Find where the given text appears and provide that cell's center as (X, Y) coordinate. 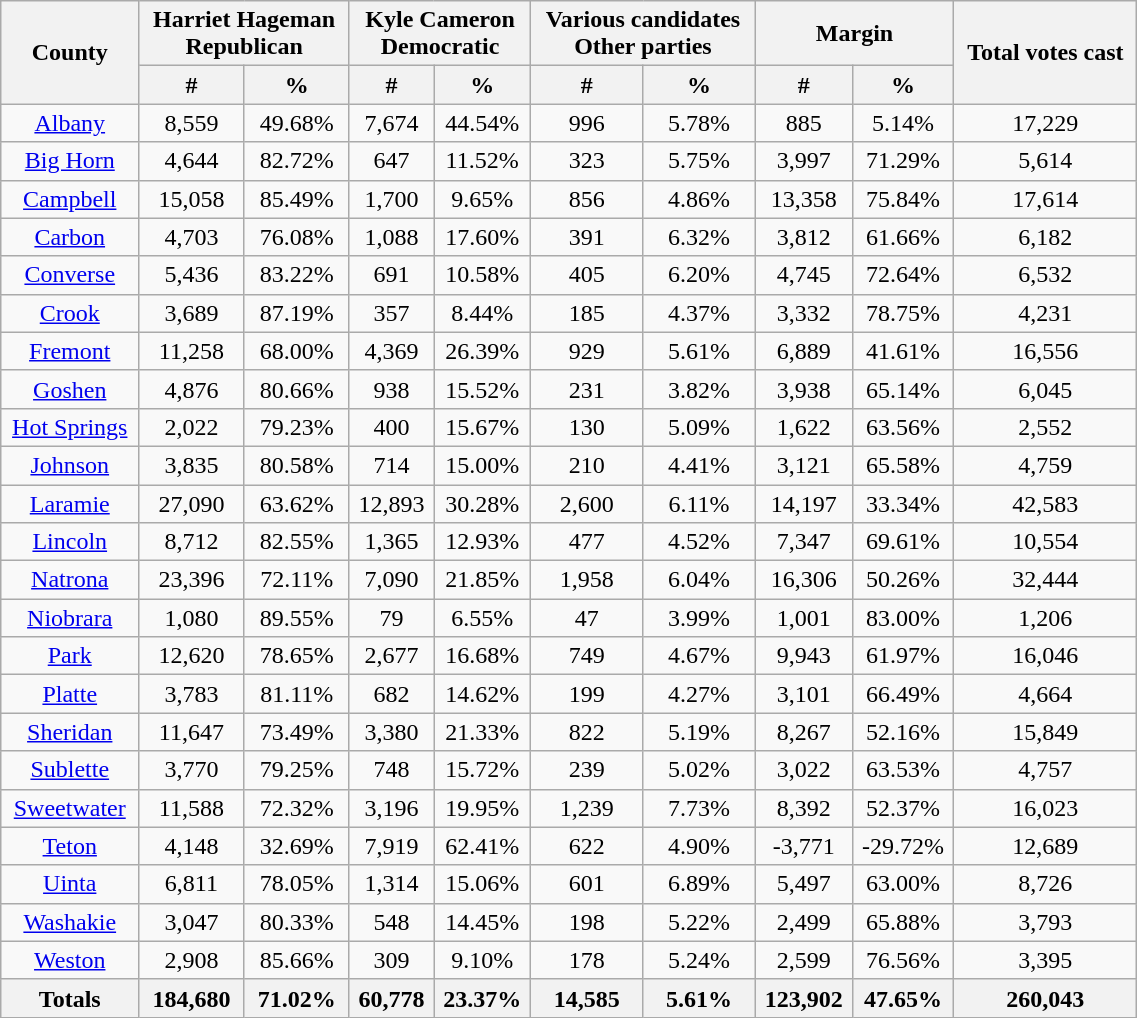
-3,771 (804, 846)
1,206 (1046, 618)
1,365 (391, 542)
13,358 (804, 199)
1,239 (587, 808)
3,395 (1046, 960)
3,196 (391, 808)
6.89% (699, 884)
Washakie (70, 922)
391 (587, 237)
Hot Springs (70, 427)
61.97% (903, 656)
41.61% (903, 351)
309 (391, 960)
3,938 (804, 389)
6.11% (699, 503)
62.41% (482, 846)
260,043 (1046, 998)
8,712 (192, 542)
63.53% (903, 770)
Converse (70, 275)
6.55% (482, 618)
4.27% (699, 694)
30.28% (482, 503)
3,793 (1046, 922)
44.54% (482, 123)
4.86% (699, 199)
73.49% (296, 732)
Margin (854, 34)
5.09% (699, 427)
17,614 (1046, 199)
Harriet HagemanRepublican (244, 34)
9.10% (482, 960)
65.88% (903, 922)
Crook (70, 313)
622 (587, 846)
Campbell (70, 199)
83.00% (903, 618)
647 (391, 161)
Niobrara (70, 618)
82.72% (296, 161)
17.60% (482, 237)
65.14% (903, 389)
87.19% (296, 313)
4,664 (1046, 694)
14.45% (482, 922)
15.72% (482, 770)
185 (587, 313)
5.24% (699, 960)
83.22% (296, 275)
1,080 (192, 618)
198 (587, 922)
Park (70, 656)
76.56% (903, 960)
66.49% (903, 694)
72.32% (296, 808)
3.82% (699, 389)
4,148 (192, 846)
16,306 (804, 580)
14,585 (587, 998)
Sweetwater (70, 808)
5,614 (1046, 161)
929 (587, 351)
80.66% (296, 389)
Carbon (70, 237)
3,047 (192, 922)
Sheridan (70, 732)
3,022 (804, 770)
400 (391, 427)
75.84% (903, 199)
68.00% (296, 351)
79.23% (296, 427)
691 (391, 275)
50.26% (903, 580)
199 (587, 694)
80.33% (296, 922)
16.68% (482, 656)
6,045 (1046, 389)
61.66% (903, 237)
Total votes cast (1046, 52)
Weston (70, 960)
2,022 (192, 427)
11,647 (192, 732)
2,552 (1046, 427)
Fremont (70, 351)
4.37% (699, 313)
15,849 (1046, 732)
3.99% (699, 618)
4.41% (699, 465)
60,778 (391, 998)
5,497 (804, 884)
79 (391, 618)
12,893 (391, 503)
6,532 (1046, 275)
Natrona (70, 580)
14,197 (804, 503)
-29.72% (903, 846)
47 (587, 618)
6,182 (1046, 237)
78.05% (296, 884)
79.25% (296, 770)
748 (391, 770)
63.00% (903, 884)
239 (587, 770)
4,369 (391, 351)
78.75% (903, 313)
3,783 (192, 694)
3,770 (192, 770)
3,332 (804, 313)
21.85% (482, 580)
4,745 (804, 275)
16,046 (1046, 656)
1,001 (804, 618)
Uinta (70, 884)
Sublette (70, 770)
12,620 (192, 656)
19.95% (482, 808)
8,392 (804, 808)
2,499 (804, 922)
49.68% (296, 123)
856 (587, 199)
5.78% (699, 123)
3,812 (804, 237)
4,231 (1046, 313)
Totals (70, 998)
7,090 (391, 580)
32,444 (1046, 580)
3,121 (804, 465)
23.37% (482, 998)
78.65% (296, 656)
72.11% (296, 580)
32.69% (296, 846)
130 (587, 427)
3,997 (804, 161)
4,703 (192, 237)
323 (587, 161)
33.34% (903, 503)
Teton (70, 846)
15.67% (482, 427)
69.61% (903, 542)
601 (587, 884)
16,556 (1046, 351)
123,902 (804, 998)
Big Horn (70, 161)
89.55% (296, 618)
178 (587, 960)
82.55% (296, 542)
15.00% (482, 465)
4.67% (699, 656)
7,674 (391, 123)
357 (391, 313)
996 (587, 123)
Lincoln (70, 542)
Kyle CameronDemocratic (440, 34)
2,600 (587, 503)
548 (391, 922)
11,258 (192, 351)
42,583 (1046, 503)
885 (804, 123)
72.64% (903, 275)
3,101 (804, 694)
4,759 (1046, 465)
2,599 (804, 960)
12.93% (482, 542)
County (70, 52)
8,559 (192, 123)
714 (391, 465)
80.58% (296, 465)
184,680 (192, 998)
63.62% (296, 503)
6,889 (804, 351)
1,088 (391, 237)
65.58% (903, 465)
71.02% (296, 998)
10,554 (1046, 542)
12,689 (1046, 846)
6.04% (699, 580)
Goshen (70, 389)
63.56% (903, 427)
6.32% (699, 237)
477 (587, 542)
7,919 (391, 846)
8,726 (1046, 884)
1,314 (391, 884)
1,622 (804, 427)
822 (587, 732)
76.08% (296, 237)
6,811 (192, 884)
5.02% (699, 770)
8,267 (804, 732)
4,757 (1046, 770)
405 (587, 275)
16,023 (1046, 808)
5.22% (699, 922)
11.52% (482, 161)
21.33% (482, 732)
27,090 (192, 503)
6.20% (699, 275)
85.49% (296, 199)
Various candidatesOther parties (643, 34)
5.14% (903, 123)
15,058 (192, 199)
3,835 (192, 465)
2,677 (391, 656)
14.62% (482, 694)
23,396 (192, 580)
5.75% (699, 161)
3,380 (391, 732)
52.16% (903, 732)
5.19% (699, 732)
8.44% (482, 313)
Laramie (70, 503)
4,876 (192, 389)
7.73% (699, 808)
1,958 (587, 580)
11,588 (192, 808)
7,347 (804, 542)
4.90% (699, 846)
4,644 (192, 161)
17,229 (1046, 123)
4.52% (699, 542)
85.66% (296, 960)
81.11% (296, 694)
2,908 (192, 960)
749 (587, 656)
15.52% (482, 389)
Albany (70, 123)
Johnson (70, 465)
5,436 (192, 275)
210 (587, 465)
15.06% (482, 884)
71.29% (903, 161)
52.37% (903, 808)
3,689 (192, 313)
9.65% (482, 199)
1,700 (391, 199)
47.65% (903, 998)
Platte (70, 694)
9,943 (804, 656)
938 (391, 389)
231 (587, 389)
682 (391, 694)
26.39% (482, 351)
10.58% (482, 275)
